Determine the [X, Y] coordinate at the center of the cell enclosing the given text.  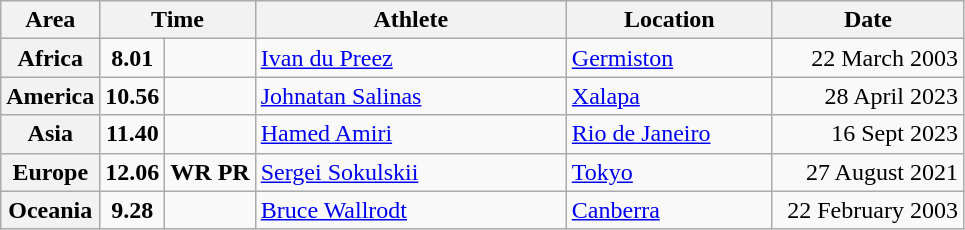
27 August 2021 [868, 172]
12.06 [132, 172]
WR PR [210, 172]
Ivan du Preez [410, 58]
Europe [50, 172]
8.01 [132, 58]
Asia [50, 134]
Rio de Janeiro [669, 134]
Johnatan Salinas [410, 96]
Time [178, 20]
22 February 2003 [868, 210]
28 April 2023 [868, 96]
Date [868, 20]
Germiston [669, 58]
11.40 [132, 134]
Oceania [50, 210]
Athlete [410, 20]
Africa [50, 58]
Tokyo [669, 172]
10.56 [132, 96]
Hamed Amiri [410, 134]
22 March 2003 [868, 58]
Location [669, 20]
Xalapa [669, 96]
Sergei Sokulskii [410, 172]
Bruce Wallrodt [410, 210]
16 Sept 2023 [868, 134]
Canberra [669, 210]
Area [50, 20]
9.28 [132, 210]
America [50, 96]
